Find where the given text appears and provide that cell's center as [X, Y] coordinate. 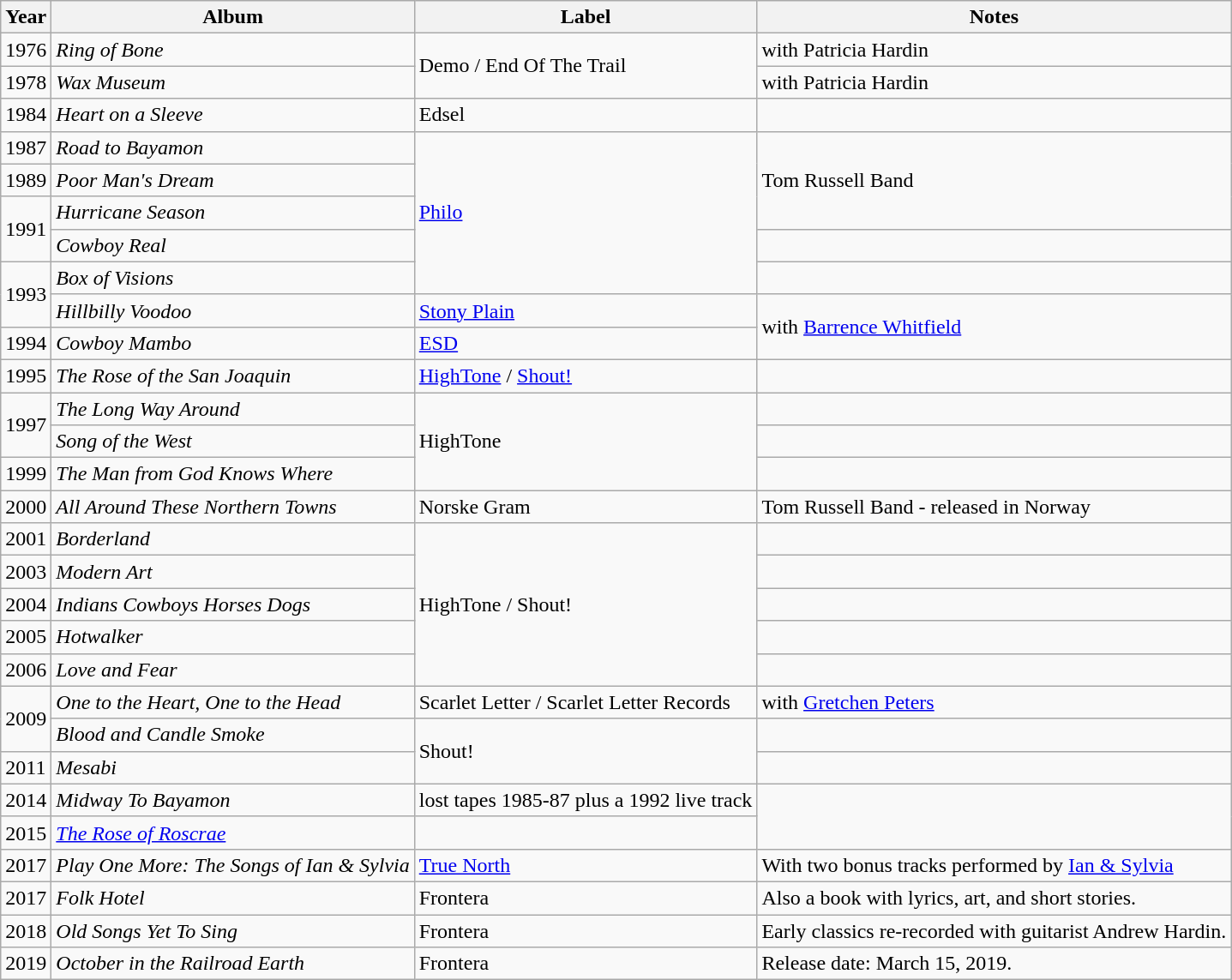
2003 [26, 572]
With two bonus tracks performed by Ian & Sylvia [995, 865]
1991 [26, 229]
Norske Gram [586, 507]
2004 [26, 604]
1995 [26, 376]
2001 [26, 539]
Also a book with lyrics, art, and short stories. [995, 898]
All Around These Northern Towns [233, 507]
Road to Bayamon [233, 147]
Song of the West [233, 442]
Tom Russell Band [995, 180]
True North [586, 865]
Release date: March 15, 2019. [995, 964]
1994 [26, 343]
2018 [26, 930]
Shout! [586, 751]
Box of Visions [233, 278]
Early classics re-recorded with guitarist Andrew Hardin. [995, 930]
2015 [26, 833]
Blood and Candle Smoke [233, 735]
Old Songs Yet To Sing [233, 930]
1984 [26, 115]
1976 [26, 50]
October in the Railroad Earth [233, 964]
The Rose of the San Joaquin [233, 376]
Scarlet Letter / Scarlet Letter Records [586, 702]
Modern Art [233, 572]
Album [233, 17]
The Rose of Roscrae [233, 833]
1997 [26, 425]
with Barrence Whitfield [995, 327]
One to the Heart, One to the Head [233, 702]
2011 [26, 767]
Cowboy Real [233, 245]
Cowboy Mambo [233, 343]
Hotwalker [233, 637]
The Long Way Around [233, 409]
2006 [26, 670]
lost tapes 1985-87 plus a 1992 live track [586, 800]
1993 [26, 294]
Philo [586, 213]
HighTone [586, 442]
Folk Hotel [233, 898]
Borderland [233, 539]
2009 [26, 718]
Mesabi [233, 767]
2005 [26, 637]
with Gretchen Peters [995, 702]
2019 [26, 964]
1987 [26, 147]
2000 [26, 507]
Poor Man's Dream [233, 180]
Demo / End Of The Trail [586, 66]
Indians Cowboys Horses Dogs [233, 604]
The Man from God Knows Where [233, 474]
2014 [26, 800]
ESD [586, 343]
Stony Plain [586, 310]
Notes [995, 17]
1978 [26, 82]
Wax Museum [233, 82]
Midway To Bayamon [233, 800]
Edsel [586, 115]
Label [586, 17]
Love and Fear [233, 670]
Hurricane Season [233, 213]
Hillbilly Voodoo [233, 310]
Play One More: The Songs of Ian & Sylvia [233, 865]
1999 [26, 474]
Ring of Bone [233, 50]
Heart on a Sleeve [233, 115]
Tom Russell Band - released in Norway [995, 507]
1989 [26, 180]
Year [26, 17]
